For the text-containing cell, return its midpoint in (x, y) coordinate format. 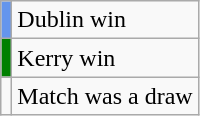
Dublin win (105, 20)
Match was a draw (105, 96)
Kerry win (105, 58)
